Extract the (x, y) coordinate from the center of the cell holding the provided text.  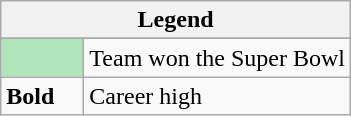
Legend (176, 20)
Bold (42, 96)
Career high (218, 96)
Team won the Super Bowl (218, 58)
